Extract the (X, Y) coordinate from the center of the cell holding the provided text.  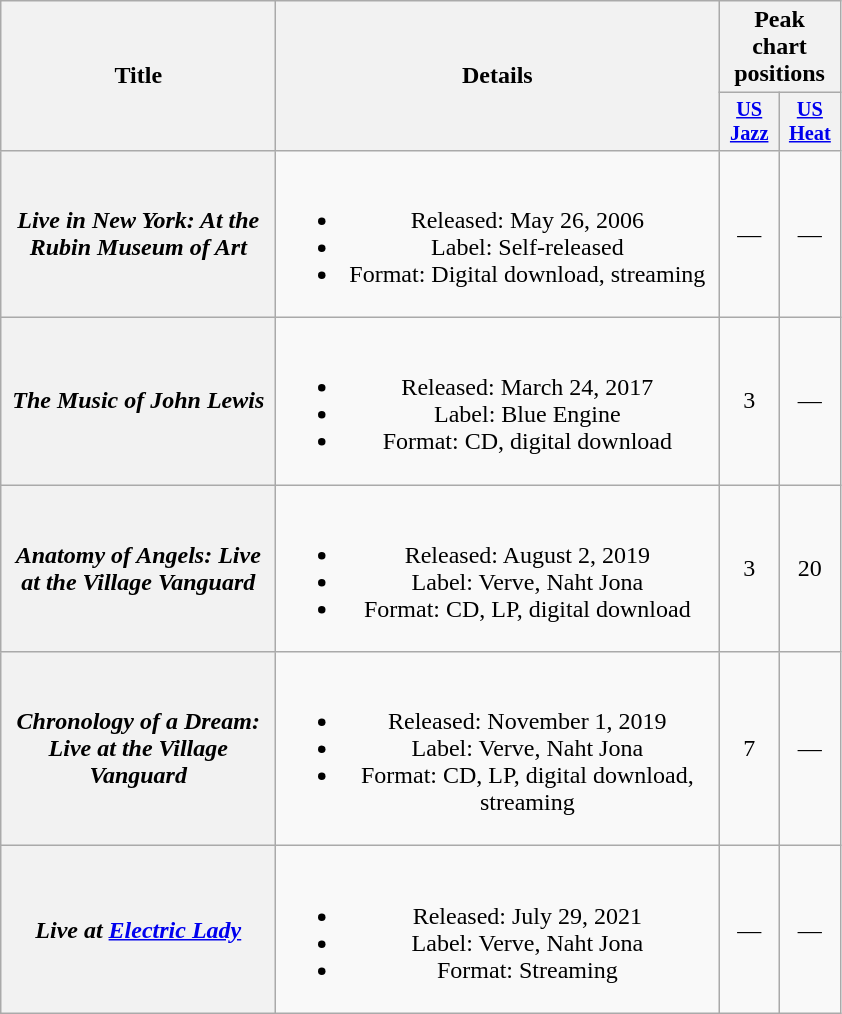
Released: March 24, 2017Label: Blue EngineFormat: CD, digital download (498, 402)
Released: July 29, 2021Label: Verve, Naht JonaFormat: Streaming (498, 930)
USHeat (810, 122)
Live in New York: At the Rubin Museum of Art (138, 234)
USJazz (750, 122)
Peak chart positions (780, 47)
Details (498, 76)
20 (810, 568)
Chronology of a Dream: Live at the Village Vanguard (138, 749)
Released: May 26, 2006Label: Self-releasedFormat: Digital download, streaming (498, 234)
Live at Electric Lady (138, 930)
The Music of John Lewis (138, 402)
Anatomy of Angels: Live at the Village Vanguard (138, 568)
Released: August 2, 2019Label: Verve, Naht JonaFormat: CD, LP, digital download (498, 568)
Released: November 1, 2019Label: Verve, Naht JonaFormat: CD, LP, digital download, streaming (498, 749)
7 (750, 749)
Title (138, 76)
